Search for the cell housing the specified text and yield its (X, Y) center coordinate. 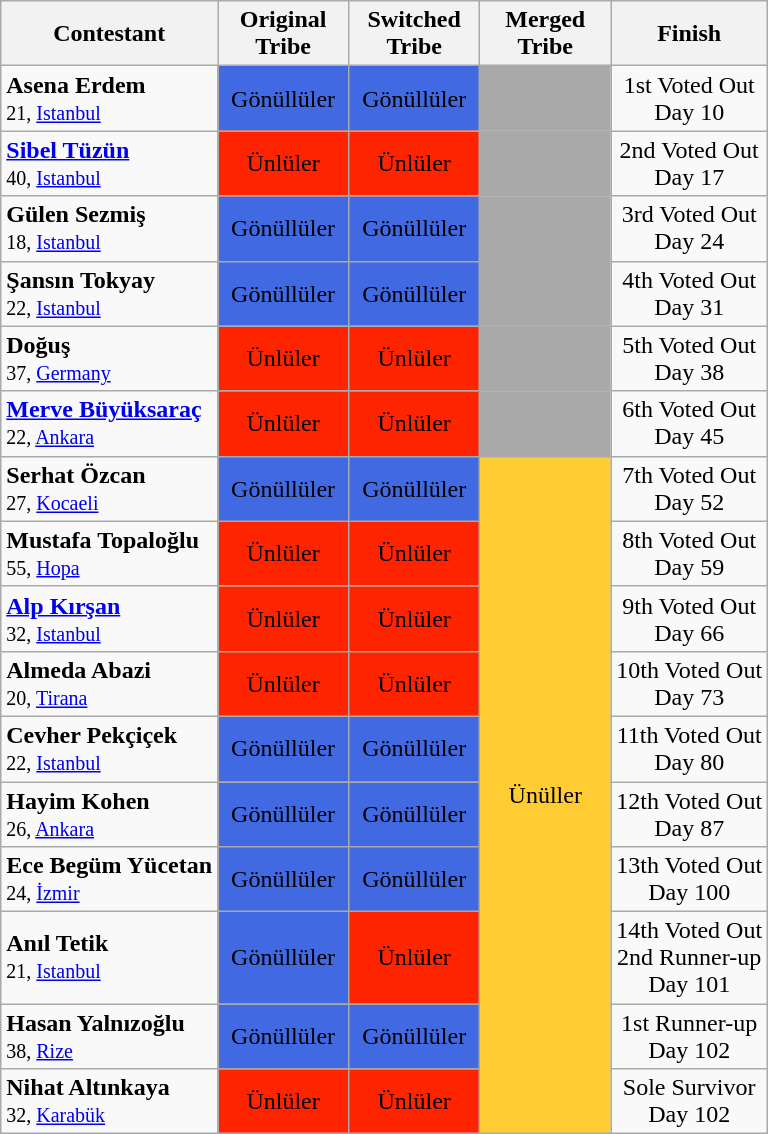
Gülen Sezmiş18, Istanbul (110, 228)
Serhat Özcan27, Kocaeli (110, 488)
10th Voted OutDay 73 (690, 684)
12th Voted OutDay 87 (690, 814)
Anıl Tetik21, Istanbul (110, 958)
Sibel Tüzün40, Istanbul (110, 164)
14th Voted Out2nd Runner-upDay 101 (690, 958)
8th Voted OutDay 59 (690, 554)
Sole SurvivorDay 102 (690, 1102)
1st Runner-upDay 102 (690, 1036)
Alp Kırşan32, Istanbul (110, 618)
Doğuş37, Germany (110, 358)
Hasan Yalnızoğlu38, Rize (110, 1036)
Hayim Kohen26, Ankara (110, 814)
Almeda Abazi20, Tirana (110, 684)
Şansın Tokyay22, Istanbul (110, 294)
11th Voted OutDay 80 (690, 748)
1st Voted OutDay 10 (690, 98)
Ünüller (546, 795)
9th Voted OutDay 66 (690, 618)
3rd Voted OutDay 24 (690, 228)
6th Voted OutDay 45 (690, 424)
Merged Tribe (546, 34)
Nihat Altınkaya32, Karabük (110, 1102)
Ece Begüm Yücetan 24, İzmir (110, 880)
Switched Tribe (414, 34)
Contestant (110, 34)
Asena Erdem21, Istanbul (110, 98)
7th Voted OutDay 52 (690, 488)
Mustafa Topaloğlu55, Hopa (110, 554)
4th Voted OutDay 31 (690, 294)
2nd Voted OutDay 17 (690, 164)
Merve Büyüksaraç22, Ankara (110, 424)
Original Tribe (284, 34)
13th Voted OutDay 100 (690, 880)
Finish (690, 34)
Cevher Pekçiçek22, Istanbul (110, 748)
5th Voted OutDay 38 (690, 358)
